From the cell containing the given text, extract its center point as [x, y] coordinate. 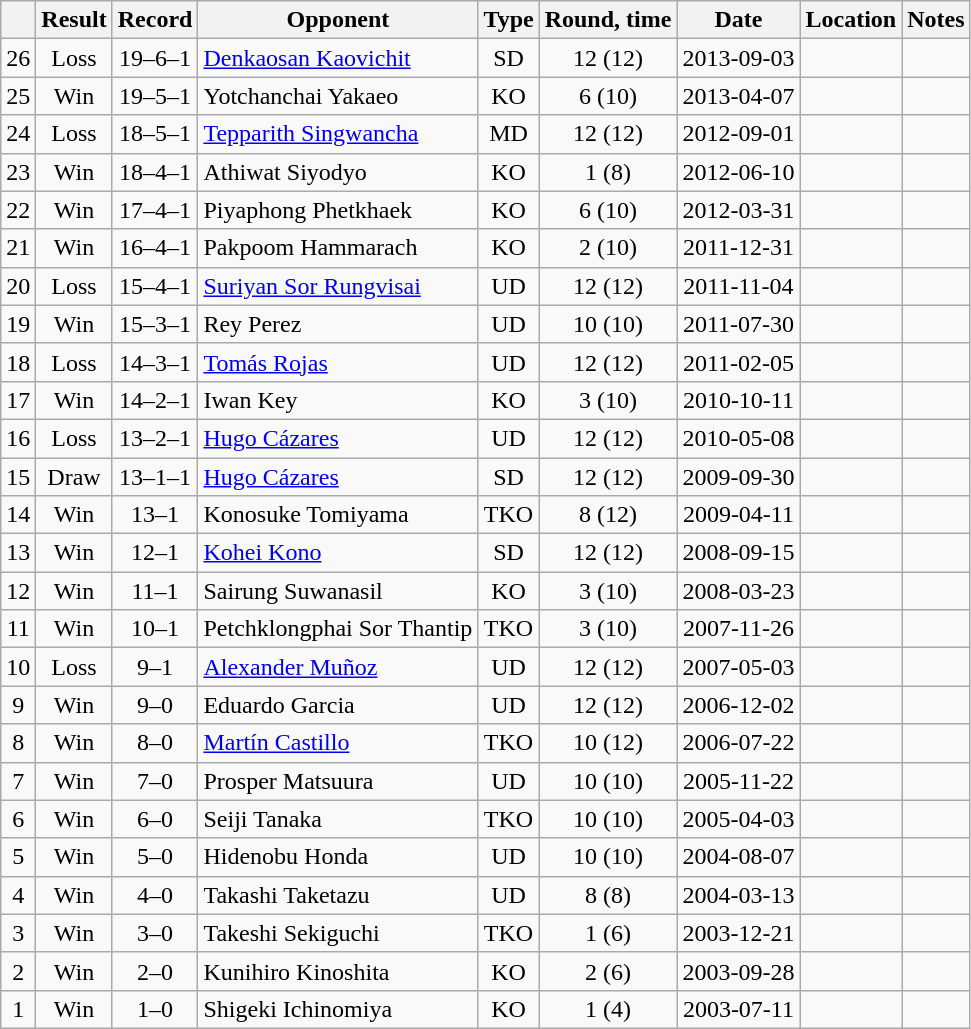
4–0 [155, 895]
2003-07-11 [738, 1009]
Date [738, 20]
8 (8) [608, 895]
6 [18, 819]
Location [851, 20]
24 [18, 134]
Opponent [338, 20]
8 [18, 743]
Draw [74, 477]
16–4–1 [155, 248]
25 [18, 96]
Petchklongphai Sor Thantip [338, 629]
Tomás Rojas [338, 362]
2012-03-31 [738, 210]
9 [18, 705]
17–4–1 [155, 210]
7–0 [155, 781]
2012-06-10 [738, 172]
19 [18, 324]
18–4–1 [155, 172]
2008-03-23 [738, 591]
13 [18, 553]
2009-04-11 [738, 515]
2005-04-03 [738, 819]
15 [18, 477]
14–2–1 [155, 400]
Result [74, 20]
Pakpoom Hammarach [338, 248]
Yotchanchai Yakaeo [338, 96]
6–0 [155, 819]
13–1 [155, 515]
15–4–1 [155, 286]
Martín Castillo [338, 743]
2009-09-30 [738, 477]
1 (4) [608, 1009]
18 [18, 362]
2010-10-11 [738, 400]
8 (12) [608, 515]
12–1 [155, 553]
1–0 [155, 1009]
Konosuke Tomiyama [338, 515]
Eduardo Garcia [338, 705]
Kohei Kono [338, 553]
Seiji Tanaka [338, 819]
5 [18, 857]
11 [18, 629]
2 [18, 971]
2012-09-01 [738, 134]
1 [18, 1009]
1 (6) [608, 933]
3 [18, 933]
2007-05-03 [738, 667]
Denkaosan Kaovichit [338, 58]
9–1 [155, 667]
Rey Perez [338, 324]
10 (12) [608, 743]
8–0 [155, 743]
Alexander Muñoz [338, 667]
2011-12-31 [738, 248]
2003-12-21 [738, 933]
MD [508, 134]
2 (6) [608, 971]
21 [18, 248]
2004-03-13 [738, 895]
2013-04-07 [738, 96]
1 (8) [608, 172]
Tepparith Singwancha [338, 134]
Hidenobu Honda [338, 857]
11–1 [155, 591]
18–5–1 [155, 134]
2011-02-05 [738, 362]
3–0 [155, 933]
20 [18, 286]
2008-09-15 [738, 553]
2011-11-04 [738, 286]
15–3–1 [155, 324]
2006-07-22 [738, 743]
12 [18, 591]
Iwan Key [338, 400]
Sairung Suwanasil [338, 591]
2011-07-30 [738, 324]
2007-11-26 [738, 629]
19–6–1 [155, 58]
26 [18, 58]
9–0 [155, 705]
2003-09-28 [738, 971]
Takeshi Sekiguchi [338, 933]
2006-12-02 [738, 705]
13–1–1 [155, 477]
2 (10) [608, 248]
Shigeki Ichinomiya [338, 1009]
Prosper Matsuura [338, 781]
10–1 [155, 629]
Kunihiro Kinoshita [338, 971]
Record [155, 20]
2–0 [155, 971]
22 [18, 210]
Notes [936, 20]
17 [18, 400]
14 [18, 515]
2005-11-22 [738, 781]
19–5–1 [155, 96]
Suriyan Sor Rungvisai [338, 286]
Round, time [608, 20]
16 [18, 438]
4 [18, 895]
2010-05-08 [738, 438]
Piyaphong Phetkhaek [338, 210]
13–2–1 [155, 438]
23 [18, 172]
7 [18, 781]
14–3–1 [155, 362]
Takashi Taketazu [338, 895]
5–0 [155, 857]
Athiwat Siyodyo [338, 172]
2004-08-07 [738, 857]
2013-09-03 [738, 58]
10 [18, 667]
Type [508, 20]
